Pinpoint the cell where the given text exists, returning its (x, y) midpoint coordinate. 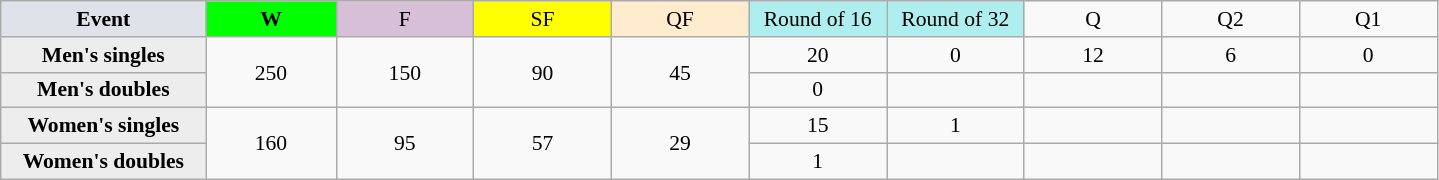
45 (680, 72)
QF (680, 19)
Men's doubles (104, 90)
Q (1093, 19)
57 (543, 144)
150 (405, 72)
95 (405, 144)
F (405, 19)
Men's singles (104, 55)
90 (543, 72)
Round of 32 (955, 19)
12 (1093, 55)
W (271, 19)
SF (543, 19)
Q2 (1231, 19)
20 (818, 55)
250 (271, 72)
15 (818, 126)
Event (104, 19)
Q1 (1368, 19)
Round of 16 (818, 19)
160 (271, 144)
Women's singles (104, 126)
6 (1231, 55)
Women's doubles (104, 162)
29 (680, 144)
